For the text-containing cell, return its midpoint in (x, y) coordinate format. 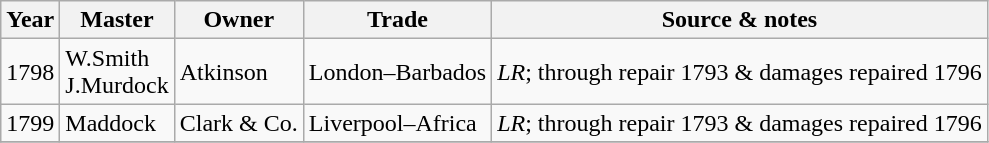
Master (117, 20)
1799 (30, 123)
Trade (397, 20)
Liverpool–Africa (397, 123)
Source & notes (740, 20)
Year (30, 20)
Atkinson (238, 72)
Clark & Co. (238, 123)
W.SmithJ.Murdock (117, 72)
1798 (30, 72)
Maddock (117, 123)
London–Barbados (397, 72)
Owner (238, 20)
